Identify which cell holds the provided text, then report its [X, Y] central coordinate. 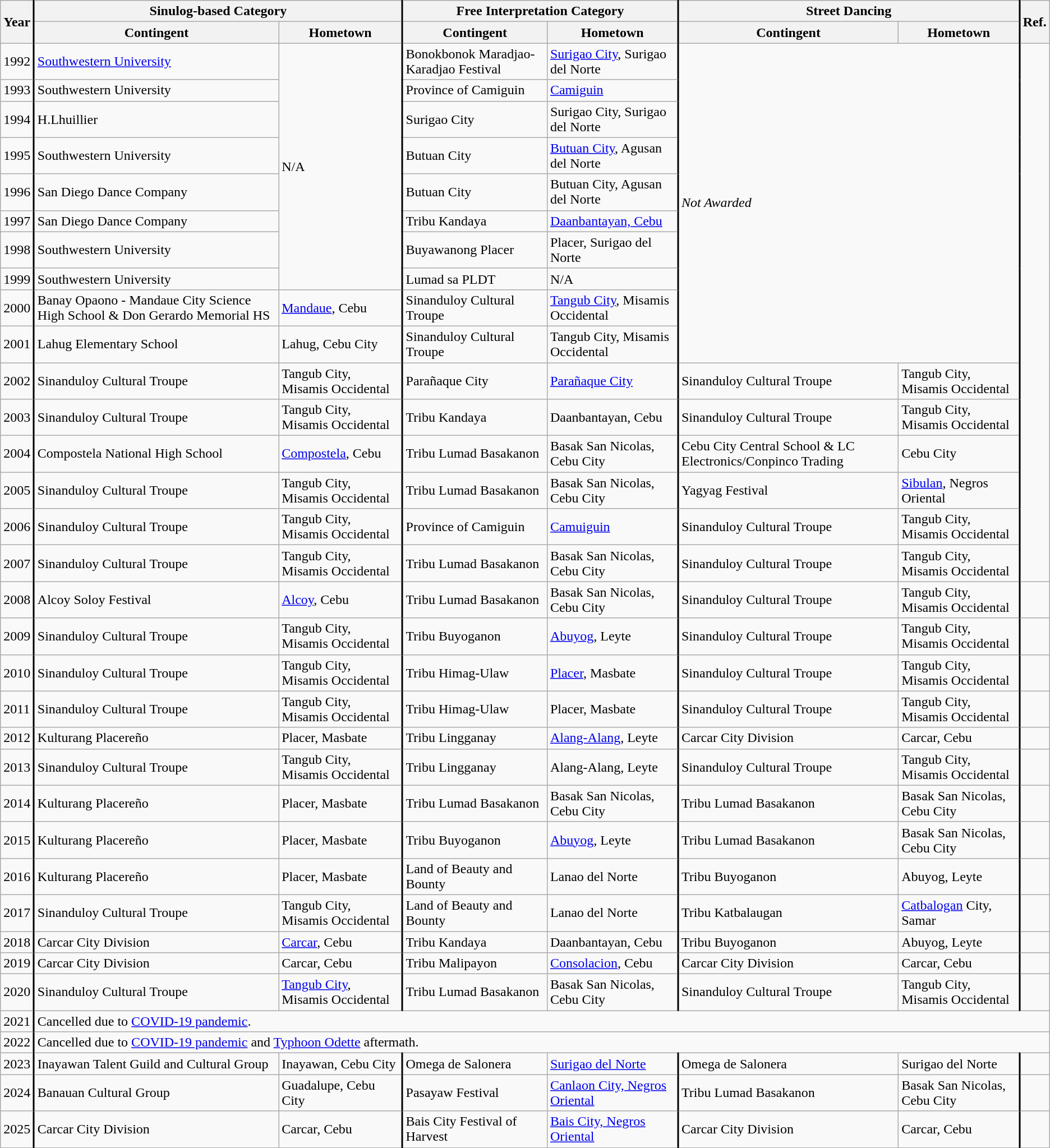
2007 [17, 563]
2002 [17, 380]
1992 [17, 62]
2014 [17, 803]
2005 [17, 490]
Inayawan, Cebu City [341, 1064]
2018 [17, 942]
Bais City, Negros Oriental [612, 1129]
2017 [17, 913]
2003 [17, 417]
Buyawanong Placer [475, 250]
Bonokbonok Maradjao-Karadjao Festival [475, 62]
1993 [17, 90]
2019 [17, 963]
Ref. [1034, 22]
Tribu Katbalaugan [789, 913]
2004 [17, 454]
Surigao City [475, 119]
1994 [17, 119]
2011 [17, 709]
Mandaue, Cebu [341, 307]
Cebu City Central School & LC Electronics/Conpinco Trading [789, 454]
Sinulog-based Category [219, 11]
2016 [17, 876]
2006 [17, 527]
Cancelled due to COVID-19 pandemic. [542, 1021]
Placer, Surigao del Norte [612, 250]
Street Dancing [849, 11]
2010 [17, 673]
Alcoy Soloy Festival [156, 600]
2013 [17, 767]
1998 [17, 250]
2008 [17, 600]
H.Lhuillier [156, 119]
Lahug, Cebu City [341, 344]
2021 [17, 1021]
2022 [17, 1043]
Yagyag Festival [789, 490]
2001 [17, 344]
2023 [17, 1064]
Cancelled due to COVID-19 pandemic and Typhoon Odette aftermath. [542, 1043]
Not Awarded [849, 203]
Compostela, Cebu [341, 454]
Catbalogan City, Samar [959, 913]
Year [17, 22]
Guadalupe, Cebu City [341, 1092]
Tribu Malipayon [475, 963]
2015 [17, 840]
Lahug Elementary School [156, 344]
2012 [17, 738]
Camiguin [612, 90]
Canlaon City, Negros Oriental [612, 1092]
1996 [17, 192]
Sibulan, Negros Oriental [959, 490]
Pasayaw Festival [475, 1092]
Bais City Festival of Harvest [475, 1129]
Lumad sa PLDT [475, 279]
2009 [17, 636]
1997 [17, 221]
Banauan Cultural Group [156, 1092]
Consolacion, Cebu [612, 963]
Banay Opaono - Mandaue City Science High School & Don Gerardo Memorial HS [156, 307]
Inayawan Talent Guild and Cultural Group [156, 1064]
Alcoy, Cebu [341, 600]
Cebu City [959, 454]
2020 [17, 993]
Compostela National High School [156, 454]
2000 [17, 307]
Camuiguin [612, 527]
2024 [17, 1092]
Free Interpretation Category [540, 11]
2025 [17, 1129]
1999 [17, 279]
1995 [17, 156]
